Return the (x, y) coordinate for the center point of the cell that contains the specified text.  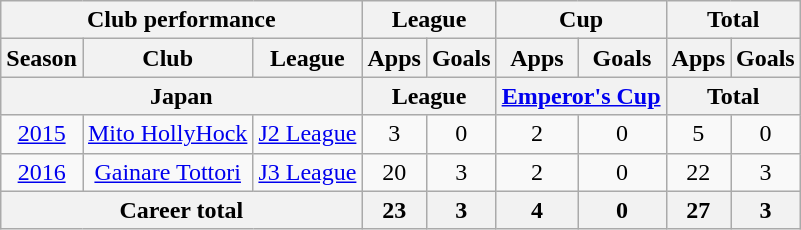
2015 (42, 134)
20 (394, 172)
Club (167, 58)
Gainare Tottori (167, 172)
Career total (182, 210)
5 (698, 134)
J3 League (308, 172)
4 (537, 210)
Cup (581, 20)
Season (42, 58)
Japan (182, 96)
Mito HollyHock (167, 134)
27 (698, 210)
Club performance (182, 20)
23 (394, 210)
22 (698, 172)
2016 (42, 172)
Emperor's Cup (581, 96)
J2 League (308, 134)
